Find where the given text appears and provide that cell's center as (X, Y) coordinate. 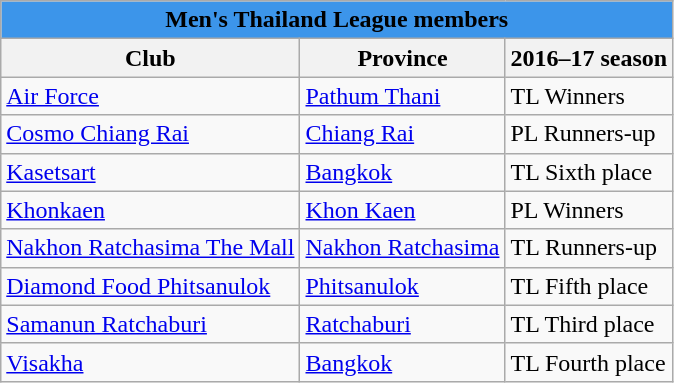
TL Fifth place (589, 286)
Phitsanulok (402, 286)
Pathum Thani (402, 96)
Cosmo Chiang Rai (150, 134)
TL Fourth place (589, 362)
Khonkaen (150, 210)
Nakhon Ratchasima The Mall (150, 248)
Men's Thailand League members (337, 20)
Visakha (150, 362)
Nakhon Ratchasima (402, 248)
TL Runners-up (589, 248)
TL Winners (589, 96)
Kasetsart (150, 172)
Club (150, 58)
Khon Kaen (402, 210)
Chiang Rai (402, 134)
TL Sixth place (589, 172)
PL Runners-up (589, 134)
TL Third place (589, 324)
PL Winners (589, 210)
Samanun Ratchaburi (150, 324)
2016–17 season (589, 58)
Air Force (150, 96)
Diamond Food Phitsanulok (150, 286)
Province (402, 58)
Ratchaburi (402, 324)
